Provide the (X, Y) coordinate of the cell's center where the given text is located.  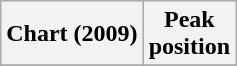
Peakposition (189, 34)
Chart (2009) (72, 34)
